From the cell containing the given text, extract its center point as [x, y] coordinate. 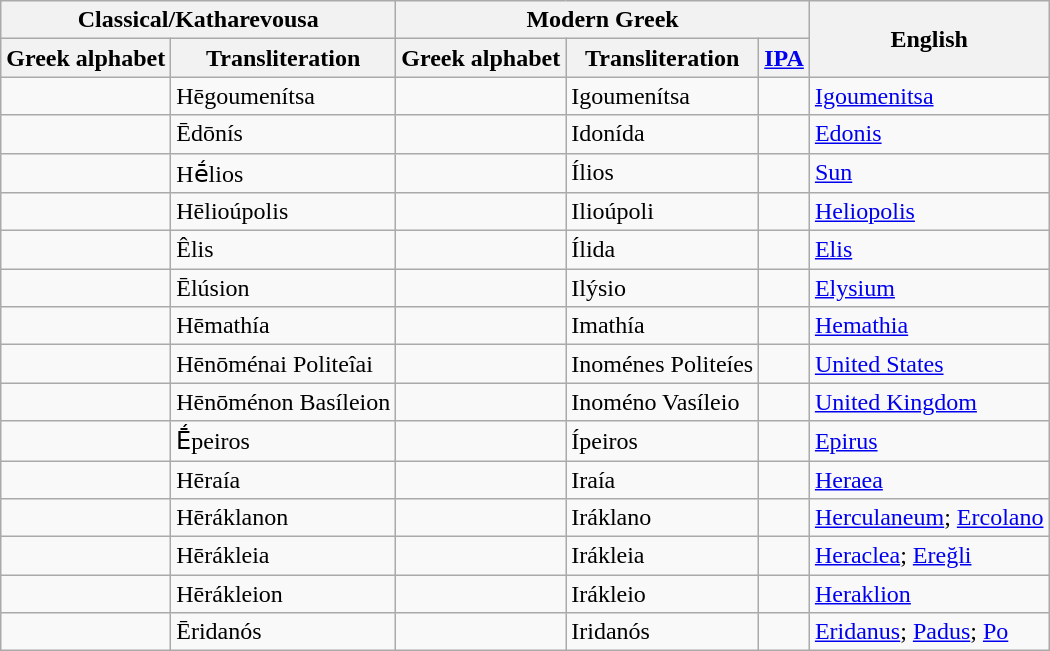
Hēráklanon [284, 518]
Heraea [929, 479]
Heraclea; Ereğli [929, 556]
Ēlúsion [284, 288]
Hemathia [929, 326]
Hēgoumenítsa [284, 96]
Ípeiros [662, 441]
IPA [784, 58]
Ēridanós [284, 632]
Inoménes Politeíes [662, 364]
Hērákleion [284, 594]
Heliopolis [929, 212]
Elis [929, 250]
Irákleia [662, 556]
Herculaneum; Ercolano [929, 518]
Modern Greek [603, 20]
United States [929, 364]
Hērákleia [284, 556]
Imathía [662, 326]
Eridanus; Padus; Po [929, 632]
Iridanós [662, 632]
Hḗlios [284, 173]
Epirus [929, 441]
Edonis [929, 134]
Inoméno Vasíleio [662, 402]
Irákleio [662, 594]
Ēdōnís [284, 134]
Elysium [929, 288]
English [929, 39]
Igoumenítsa [662, 96]
Êlis [284, 250]
Hēnōménai Politeîai [284, 364]
Ḗpeiros [284, 441]
Ílios [662, 173]
Hēnōménon Basíleion [284, 402]
United Kingdom [929, 402]
Sun [929, 173]
Hēraía [284, 479]
Ílida [662, 250]
Ilioúpoli [662, 212]
Igoumenitsa [929, 96]
Iráklano [662, 518]
Iraía [662, 479]
Classical/Katharevousa [198, 20]
Ilýsio [662, 288]
Idonída [662, 134]
Hēlioúpolis [284, 212]
Hēmathía [284, 326]
Heraklion [929, 594]
